Detect which cell encompasses the target text, then output its [x, y] center coordinate. 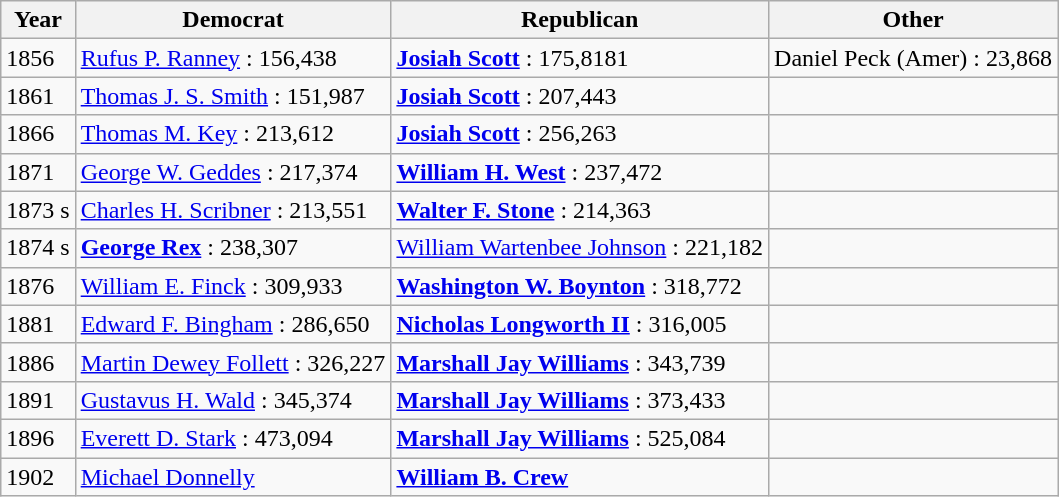
Gustavus H. Wald : 345,374 [233, 400]
Nicholas Longworth II : 316,005 [580, 324]
Thomas J. S. Smith : 151,987 [233, 96]
1874 s [38, 248]
Washington W. Boynton : 318,772 [580, 286]
Martin Dewey Follett : 326,227 [233, 362]
Marshall Jay Williams : 525,084 [580, 438]
1881 [38, 324]
William B. Crew [580, 477]
Democrat [233, 20]
Republican [580, 20]
George W. Geddes : 217,374 [233, 172]
1876 [38, 286]
1871 [38, 172]
1886 [38, 362]
George Rex : 238,307 [233, 248]
1861 [38, 96]
1896 [38, 438]
Edward F. Bingham : 286,650 [233, 324]
Marshall Jay Williams : 343,739 [580, 362]
1873 s [38, 210]
Charles H. Scribner : 213,551 [233, 210]
William E. Finck : 309,933 [233, 286]
Josiah Scott : 207,443 [580, 96]
1891 [38, 400]
Josiah Scott : 175,8181 [580, 58]
1866 [38, 134]
Year [38, 20]
Michael Donnelly [233, 477]
Marshall Jay Williams : 373,433 [580, 400]
Daniel Peck (Amer) : 23,868 [914, 58]
Other [914, 20]
Rufus P. Ranney : 156,438 [233, 58]
Walter F. Stone : 214,363 [580, 210]
William Wartenbee Johnson : 221,182 [580, 248]
Everett D. Stark : 473,094 [233, 438]
1902 [38, 477]
William H. West : 237,472 [580, 172]
1856 [38, 58]
Thomas M. Key : 213,612 [233, 134]
Josiah Scott : 256,263 [580, 134]
